From the cell containing the given text, extract its center point as (x, y) coordinate. 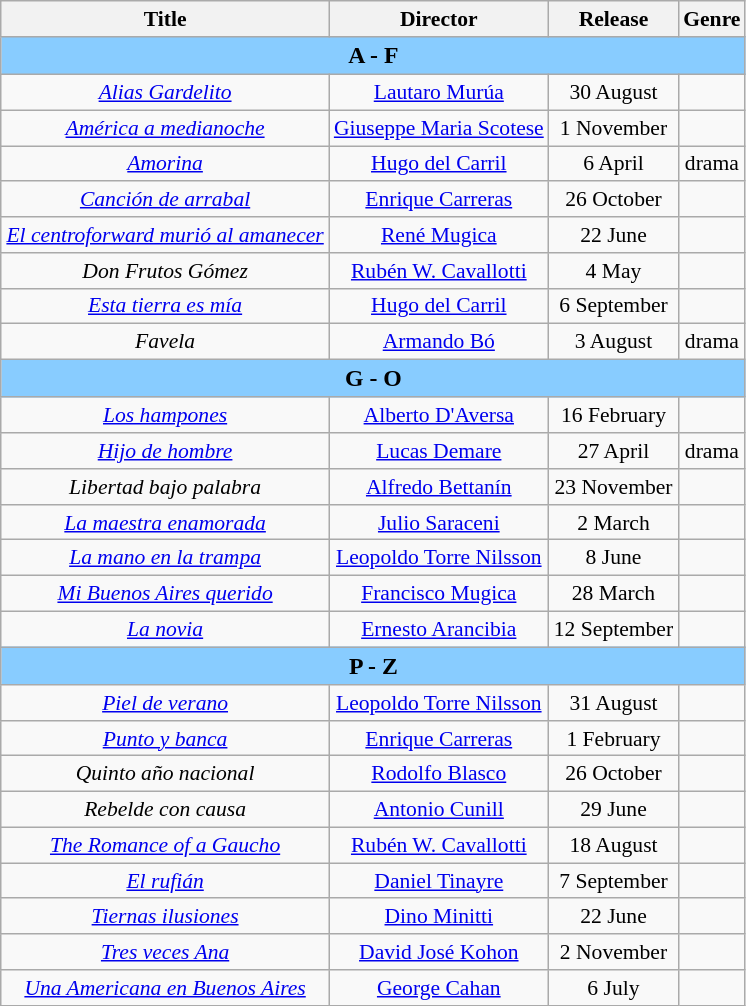
Mi Buenos Aires querido (164, 594)
Tiernas ilusiones (164, 917)
Amorina (164, 164)
Libertad bajo palabra (164, 487)
Esta tierra es mía (164, 306)
Armando Bó (439, 342)
La mano en la trampa (164, 558)
Director (439, 19)
Daniel Tinayre (439, 881)
29 June (614, 810)
Piel de verano (164, 703)
28 March (614, 594)
3 August (614, 342)
América a medianoche (164, 128)
Genre (712, 19)
2 March (614, 523)
Ernesto Arancibia (439, 629)
Tres veces Ana (164, 952)
David José Kohon (439, 952)
8 June (614, 558)
6 September (614, 306)
18 August (614, 846)
A - F (373, 56)
6 April (614, 164)
31 August (614, 703)
2 November (614, 952)
23 November (614, 487)
La novia (164, 629)
1 November (614, 128)
George Cahan (439, 988)
4 May (614, 271)
Release (614, 19)
12 September (614, 629)
La maestra enamorada (164, 523)
René Mugica (439, 235)
Favela (164, 342)
Giuseppe Maria Scotese (439, 128)
Don Frutos Gómez (164, 271)
Lucas Demare (439, 451)
El centroforward murió al amanecer (164, 235)
30 August (614, 93)
Canción de arrabal (164, 200)
Hijo de hombre (164, 451)
16 February (614, 416)
7 September (614, 881)
Rebelde con causa (164, 810)
Julio Saraceni (439, 523)
1 February (614, 739)
Alberto D'Aversa (439, 416)
Francisco Mugica (439, 594)
Antonio Cunill (439, 810)
Quinto año nacional (164, 774)
P - Z (373, 666)
Title (164, 19)
Lautaro Murúa (439, 93)
Alias Gardelito (164, 93)
Dino Minitti (439, 917)
G - O (373, 379)
Punto y banca (164, 739)
Rodolfo Blasco (439, 774)
Una Americana en Buenos Aires (164, 988)
6 July (614, 988)
The Romance of a Gaucho (164, 846)
Alfredo Bettanín (439, 487)
Los hampones (164, 416)
27 April (614, 451)
El rufián (164, 881)
